From the cell containing the given text, extract its center point as [X, Y] coordinate. 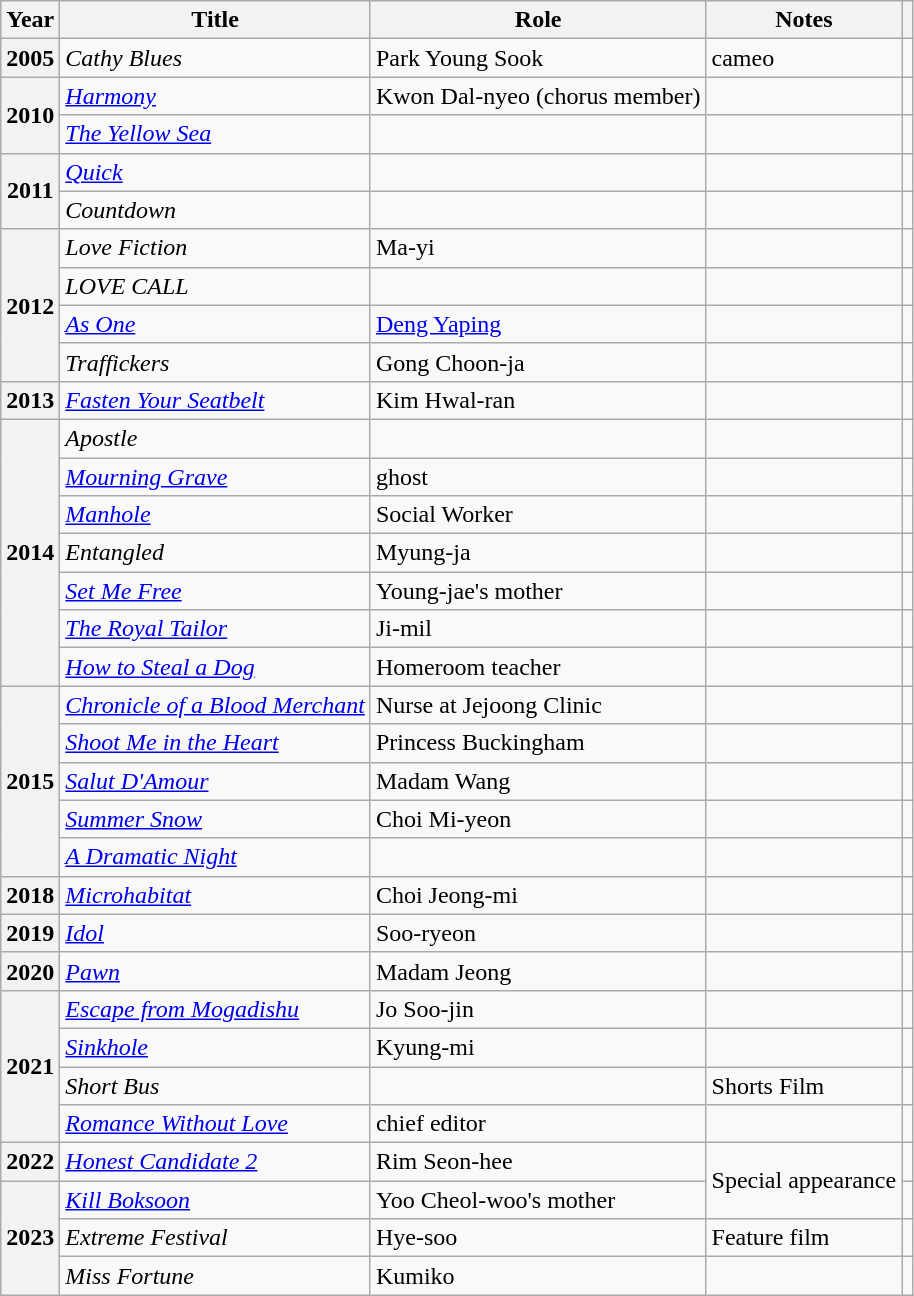
Quick [216, 172]
LOVE CALL [216, 286]
2013 [30, 400]
Entangled [216, 553]
Princess Buckingham [538, 743]
Manhole [216, 515]
Shoot Me in the Heart [216, 743]
Sinkhole [216, 1047]
How to Steal a Dog [216, 667]
Shorts Film [804, 1085]
2021 [30, 1066]
ghost [538, 477]
The Royal Tailor [216, 629]
Kill Boksoon [216, 1200]
Hye-soo [538, 1238]
Countdown [216, 210]
Apostle [216, 438]
Gong Choon-ja [538, 362]
Feature film [804, 1238]
Role [538, 20]
Traffickers [216, 362]
Harmony [216, 96]
Kyung-mi [538, 1047]
2020 [30, 971]
Madam Wang [538, 781]
Myung-ja [538, 553]
A Dramatic Night [216, 857]
Fasten Your Seatbelt [216, 400]
2022 [30, 1162]
2015 [30, 781]
2010 [30, 115]
Kumiko [538, 1276]
2014 [30, 552]
Romance Without Love [216, 1124]
Choi Mi-yeon [538, 819]
Cathy Blues [216, 58]
Nurse at Jejoong Clinic [538, 705]
Love Fiction [216, 248]
The Yellow Sea [216, 134]
Summer Snow [216, 819]
Ji-mil [538, 629]
2018 [30, 895]
Salut D'Amour [216, 781]
Microhabitat [216, 895]
Miss Fortune [216, 1276]
cameo [804, 58]
Special appearance [804, 1181]
chief editor [538, 1124]
Social Worker [538, 515]
2005 [30, 58]
Deng Yaping [538, 324]
Choi Jeong-mi [538, 895]
Madam Jeong [538, 971]
Mourning Grave [216, 477]
Rim Seon-hee [538, 1162]
Homeroom teacher [538, 667]
Extreme Festival [216, 1238]
As One [216, 324]
2011 [30, 191]
Chronicle of a Blood Merchant [216, 705]
Title [216, 20]
2023 [30, 1238]
Honest Candidate 2 [216, 1162]
Kim Hwal-ran [538, 400]
Pawn [216, 971]
2019 [30, 933]
2012 [30, 305]
Kwon Dal-nyeo (chorus member) [538, 96]
Young-jae's mother [538, 591]
Short Bus [216, 1085]
Soo-ryeon [538, 933]
Idol [216, 933]
Year [30, 20]
Ma-yi [538, 248]
Park Young Sook [538, 58]
Escape from Mogadishu [216, 1009]
Jo Soo-jin [538, 1009]
Yoo Cheol-woo's mother [538, 1200]
Set Me Free [216, 591]
Notes [804, 20]
